Output the (X, Y) coordinate of the center of the cell containing the given text.  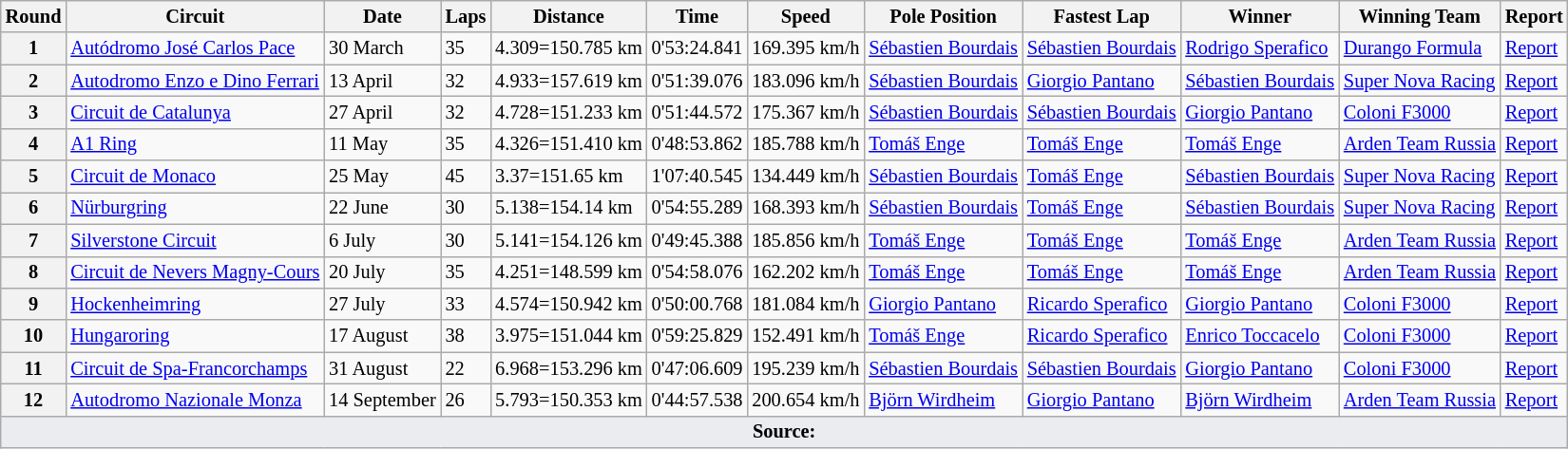
27 July (382, 304)
Silverstone Circuit (195, 240)
Autodromo Nazionale Monza (195, 400)
8 (34, 272)
A1 Ring (195, 144)
Nürburgring (195, 208)
0'54:58.076 (698, 272)
20 July (382, 272)
Winner (1260, 16)
Durango Formula (1420, 48)
22 June (382, 208)
7 (34, 240)
Distance (568, 16)
183.096 km/h (806, 81)
5.138=154.14 km (568, 208)
Circuit de Spa-Francorchamps (195, 368)
27 April (382, 112)
26 (466, 400)
Speed (806, 16)
31 August (382, 368)
4.309=150.785 km (568, 48)
195.239 km/h (806, 368)
200.654 km/h (806, 400)
Circuit de Nevers Magny-Cours (195, 272)
Winning Team (1420, 16)
181.084 km/h (806, 304)
Laps (466, 16)
Autodromo Enzo e Dino Ferrari (195, 81)
Hungaroring (195, 336)
4.933=157.619 km (568, 81)
Fastest Lap (1102, 16)
5.793=150.353 km (568, 400)
3 (34, 112)
152.491 km/h (806, 336)
Circuit de Catalunya (195, 112)
175.367 km/h (806, 112)
185.788 km/h (806, 144)
4.326=151.410 km (568, 144)
9 (34, 304)
10 (34, 336)
Enrico Toccacelo (1260, 336)
12 (34, 400)
Date (382, 16)
0'50:00.768 (698, 304)
Rodrigo Sperafico (1260, 48)
4.574=150.942 km (568, 304)
45 (466, 177)
4.728=151.233 km (568, 112)
Autódromo José Carlos Pace (195, 48)
3.37=151.65 km (568, 177)
33 (466, 304)
Circuit (195, 16)
14 September (382, 400)
22 (466, 368)
0'59:25.829 (698, 336)
Time (698, 16)
0'51:39.076 (698, 81)
3.975=151.044 km (568, 336)
168.393 km/h (806, 208)
6.968=153.296 km (568, 368)
38 (466, 336)
11 May (382, 144)
4 (34, 144)
6 (34, 208)
13 April (382, 81)
Hockenheimring (195, 304)
185.856 km/h (806, 240)
11 (34, 368)
0'53:24.841 (698, 48)
17 August (382, 336)
Source: (785, 432)
4.251=148.599 km (568, 272)
25 May (382, 177)
0'49:45.388 (698, 240)
Round (34, 16)
5.141=154.126 km (568, 240)
0'54:55.289 (698, 208)
0'44:57.538 (698, 400)
1 (34, 48)
169.395 km/h (806, 48)
6 July (382, 240)
0'48:53.862 (698, 144)
134.449 km/h (806, 177)
5 (34, 177)
162.202 km/h (806, 272)
30 March (382, 48)
Pole Position (943, 16)
0'51:44.572 (698, 112)
Circuit de Monaco (195, 177)
2 (34, 81)
1'07:40.545 (698, 177)
0'47:06.609 (698, 368)
